Locate the cell with the specified text and output its [X, Y] center coordinate. 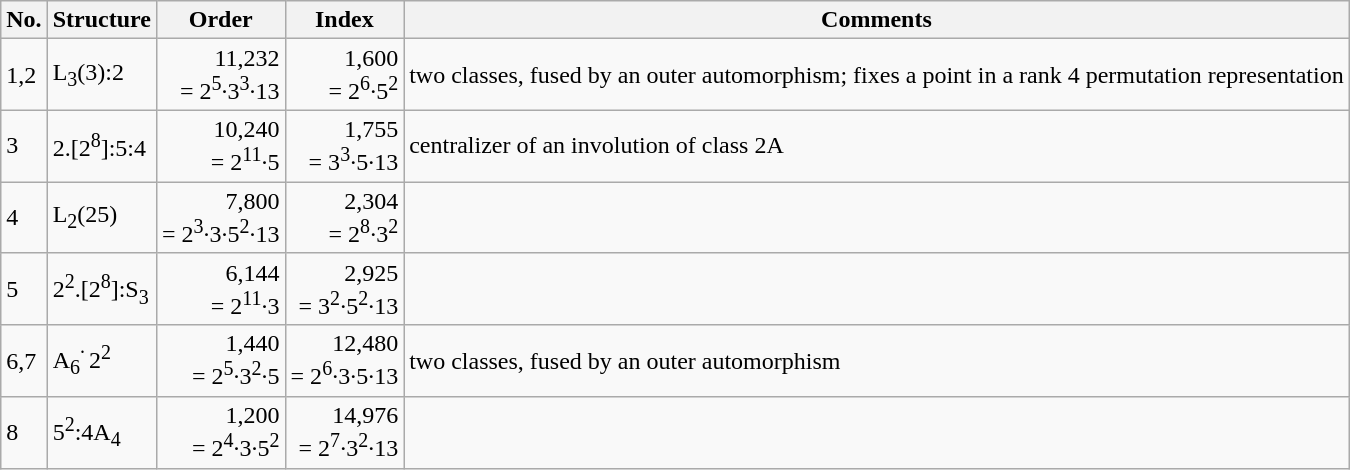
Index [344, 20]
two classes, fused by an outer automorphism [876, 361]
14,976= 27·32·13 [344, 433]
1,200= 24·3·52 [220, 433]
3 [24, 146]
Order [220, 20]
1,600= 26·52 [344, 75]
2,925= 32·52·13 [344, 289]
7,800= 23·3·52·13 [220, 218]
centralizer of an involution of class 2A [876, 146]
two classes, fused by an outer automorphism; fixes a point in a rank 4 permutation representation [876, 75]
11,232= 25·33·13 [220, 75]
6,7 [24, 361]
52:4A4 [102, 433]
4 [24, 218]
A6· 22 [102, 361]
L3(3):2 [102, 75]
1,2 [24, 75]
5 [24, 289]
Structure [102, 20]
12,480= 26·3·5·13 [344, 361]
1,440= 25·32·5 [220, 361]
Comments [876, 20]
L2(25) [102, 218]
8 [24, 433]
1,755= 33·5·13 [344, 146]
2.[28]:5:4 [102, 146]
2,304= 28·32 [344, 218]
10,240= 211·5 [220, 146]
22.[28]:S3 [102, 289]
6,144= 211·3 [220, 289]
No. [24, 20]
